Provide the [X, Y] coordinate of the cell's center where the given text is located.  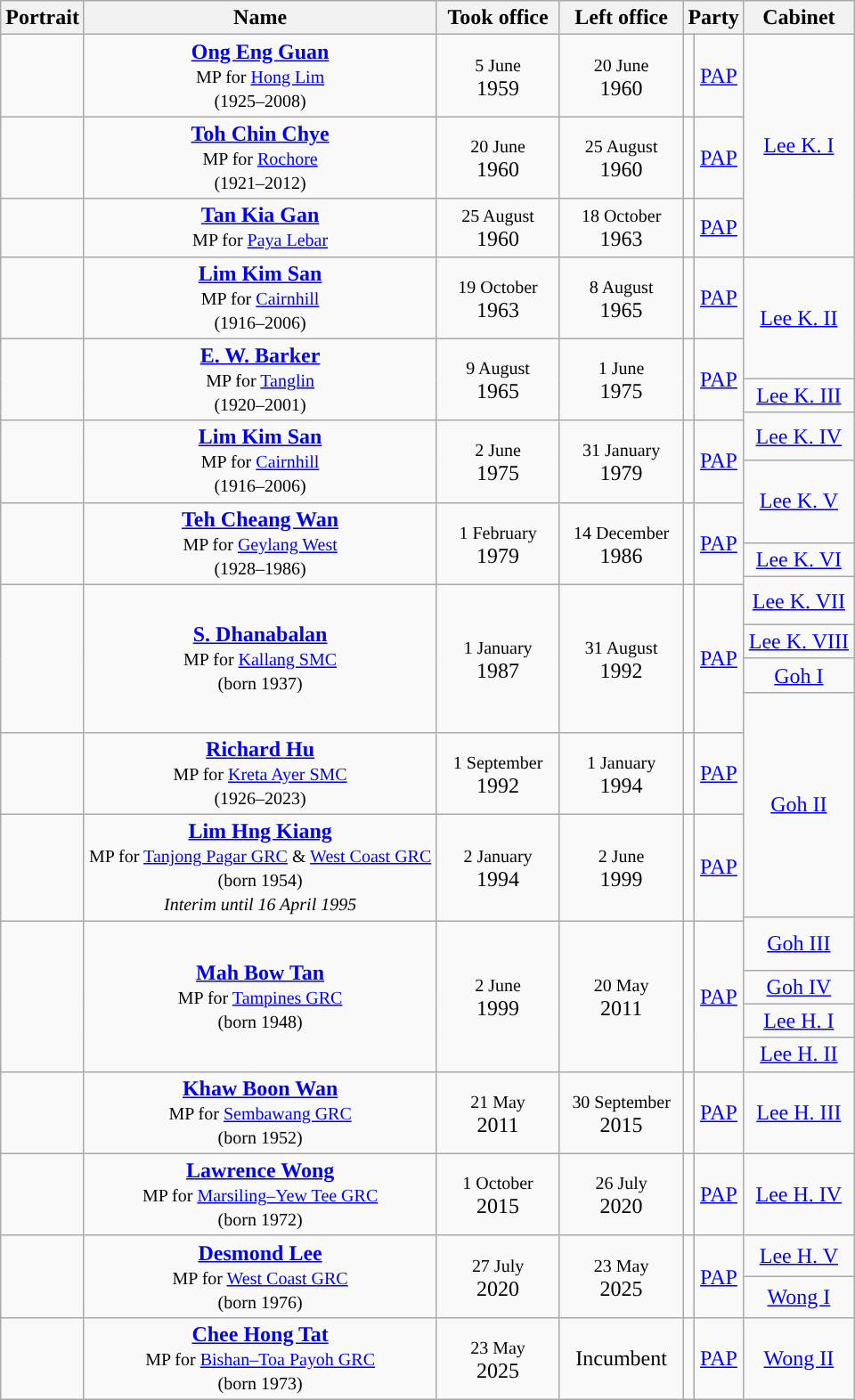
Portrait [43, 18]
Name [260, 18]
14 December1986 [622, 543]
9 August1965 [499, 379]
2 June1975 [499, 461]
Chee Hong TatMP for Bishan–Toa Payoh GRC(born 1973) [260, 1358]
1 January1994 [622, 773]
Lim Hng KiangMP for Tanjong Pagar GRC & West Coast GRC(born 1954)Interim until 16 April 1995 [260, 867]
2 January1994 [499, 867]
Incumbent [622, 1358]
Ong Eng GuanMP for Hong Lim(1925–2008) [260, 76]
Cabinet [798, 18]
Lee K. VII [798, 600]
Lawrence WongMP for Marsiling–Yew Tee GRC(born 1972) [260, 1194]
19 October1963 [499, 297]
1 February1979 [499, 543]
Teh Cheang WanMP for Geylang West(1928–1986) [260, 543]
Lee K. IV [798, 436]
Lee K. I [798, 146]
Goh I [798, 675]
Goh III [798, 944]
26 July2020 [622, 1194]
Goh II [798, 805]
Left office [622, 18]
Richard HuMP for Kreta Ayer SMC(1926–2023) [260, 773]
30 September2015 [622, 1112]
Lee K. III [798, 395]
S. DhanabalanMP for Kallang SMC(born 1937) [260, 658]
1 January1987 [499, 658]
1 September1992 [499, 773]
Lee H. III [798, 1112]
Took office [499, 18]
Lee K. VIII [798, 641]
Lee K. V [798, 501]
Khaw Boon WanMP for Sembawang GRC(born 1952) [260, 1112]
Lee K. II [798, 317]
27 July2020 [499, 1276]
1 June1975 [622, 379]
Party [713, 18]
Wong I [798, 1297]
Desmond LeeMP for West Coast GRC(born 1976) [260, 1276]
Mah Bow TanMP for Tampines GRC(born 1948) [260, 997]
Toh Chin ChyeMP for Rochore(1921–2012) [260, 158]
8 August1965 [622, 297]
Lee H. I [798, 1021]
21 May2011 [499, 1112]
Lee H. V [798, 1256]
31 August1992 [622, 658]
Goh IV [798, 987]
Tan Kia GanMP for Paya Lebar [260, 228]
Wong II [798, 1358]
18 October1963 [622, 228]
Lee H. IV [798, 1194]
5 June1959 [499, 76]
Lee K. VI [798, 559]
E. W. BarkerMP for Tanglin(1920–2001) [260, 379]
20 May2011 [622, 997]
1 October2015 [499, 1194]
31 January1979 [622, 461]
Lee H. II [798, 1054]
